Return [X, Y] of the center of cell containing provided text 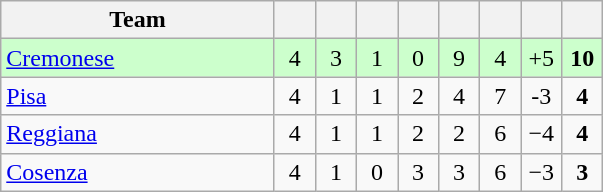
Reggiana [138, 134]
10 [582, 58]
7 [500, 96]
Cremonese [138, 58]
9 [460, 58]
-3 [542, 96]
Cosenza [138, 172]
Team [138, 20]
+5 [542, 58]
−3 [542, 172]
−4 [542, 134]
Pisa [138, 96]
